Detect which cell encompasses the target text, then output its (x, y) center coordinate. 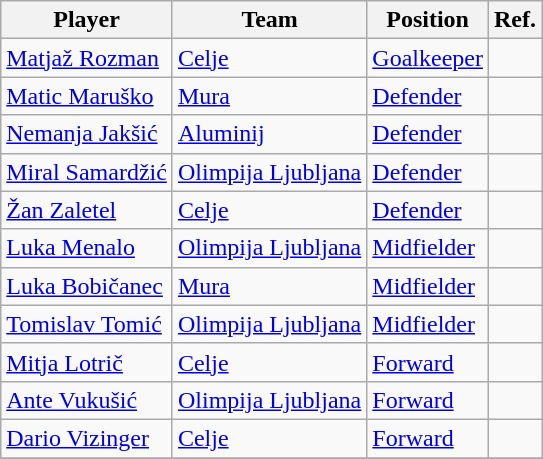
Luka Bobičanec (87, 286)
Team (269, 20)
Nemanja Jakšić (87, 134)
Žan Zaletel (87, 210)
Aluminij (269, 134)
Mitja Lotrič (87, 362)
Ref. (514, 20)
Luka Menalo (87, 248)
Tomislav Tomić (87, 324)
Position (428, 20)
Goalkeeper (428, 58)
Ante Vukušić (87, 400)
Dario Vizinger (87, 438)
Matic Maruško (87, 96)
Player (87, 20)
Matjaž Rozman (87, 58)
Miral Samardžić (87, 172)
